Locate the cell with the specified text and output its (x, y) center coordinate. 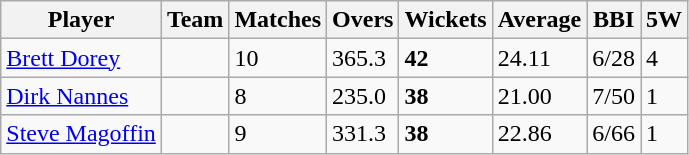
BBI (614, 20)
Team (195, 20)
Dirk Nannes (82, 96)
24.11 (540, 58)
7/50 (614, 96)
331.3 (363, 134)
10 (278, 58)
Average (540, 20)
42 (446, 58)
8 (278, 96)
Overs (363, 20)
4 (664, 58)
Matches (278, 20)
21.00 (540, 96)
Brett Dorey (82, 58)
Wickets (446, 20)
6/28 (614, 58)
Steve Magoffin (82, 134)
6/66 (614, 134)
365.3 (363, 58)
22.86 (540, 134)
9 (278, 134)
5W (664, 20)
Player (82, 20)
235.0 (363, 96)
